Locate the cell with the specified text and output its (x, y) center coordinate. 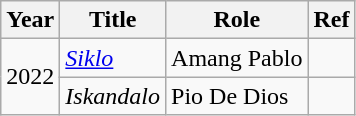
Year (30, 20)
Ref (332, 20)
2022 (30, 77)
Amang Pablo (237, 58)
Role (237, 20)
Siklo (113, 58)
Iskandalo (113, 96)
Pio De Dios (237, 96)
Title (113, 20)
